Find where the given text appears and provide that cell's center as [x, y] coordinate. 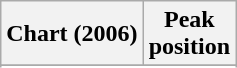
Peak position [189, 34]
Chart (2006) [72, 34]
